Capture the cell that displays the provided text and extract its (x, y) central coordinate. 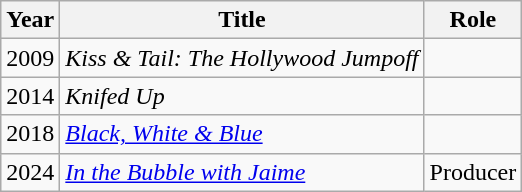
Producer (473, 172)
2009 (30, 58)
Year (30, 20)
2024 (30, 172)
Knifed Up (242, 96)
2014 (30, 96)
2018 (30, 134)
Title (242, 20)
Black, White & Blue (242, 134)
Kiss & Tail: The Hollywood Jumpoff (242, 58)
In the Bubble with Jaime (242, 172)
Role (473, 20)
